Locate the cell with the specified text and output its (x, y) center coordinate. 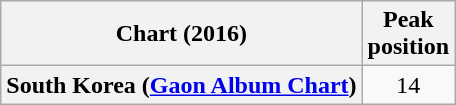
South Korea (Gaon Album Chart) (182, 85)
Peakposition (408, 34)
14 (408, 85)
Chart (2016) (182, 34)
